Output the (x, y) coordinate of the center of the cell containing the given text.  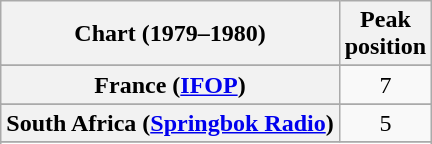
7 (385, 85)
South Africa (Springbok Radio) (170, 123)
France (IFOP) (170, 85)
Chart (1979–1980) (170, 34)
Peakposition (385, 34)
5 (385, 123)
